Extract the [X, Y] coordinate from the center of the cell holding the provided text.  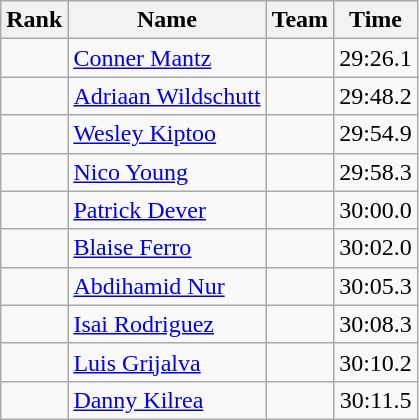
Nico Young [167, 172]
Isai Rodriguez [167, 324]
29:58.3 [376, 172]
Patrick Dever [167, 210]
29:26.1 [376, 58]
Name [167, 20]
Time [376, 20]
30:00.0 [376, 210]
30:02.0 [376, 248]
30:10.2 [376, 362]
Wesley Kiptoo [167, 134]
Adriaan Wildschutt [167, 96]
29:54.9 [376, 134]
Team [300, 20]
Conner Mantz [167, 58]
30:11.5 [376, 400]
Blaise Ferro [167, 248]
Luis Grijalva [167, 362]
Rank [34, 20]
Danny Kilrea [167, 400]
29:48.2 [376, 96]
30:05.3 [376, 286]
Abdihamid Nur [167, 286]
30:08.3 [376, 324]
